Identify which cell holds the provided text, then report its (x, y) central coordinate. 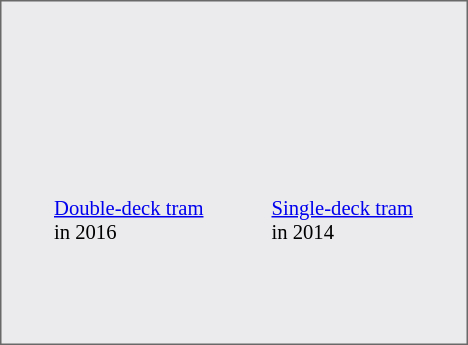
Double-deck tram in 2016 (129, 220)
Single-deck tram in 2014 (346, 220)
